Provide the [X, Y] coordinate of the cell's center where the given text is located.  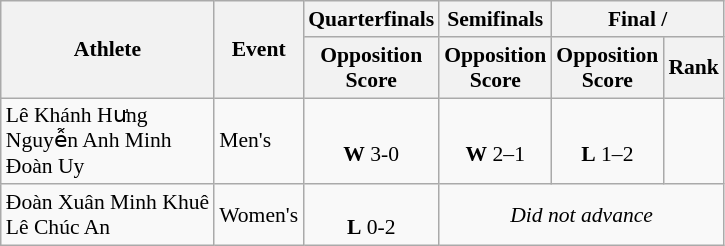
Athlete [108, 50]
W 2–1 [495, 142]
Lê Khánh HưngNguyễn Anh MinhĐoàn Uy [108, 142]
Đoàn Xuân Minh KhuêLê Chúc An [108, 216]
Women's [258, 216]
Semifinals [495, 19]
Quarterfinals [371, 19]
W 3-0 [371, 142]
Rank [694, 68]
Did not advance [582, 216]
Men's [258, 142]
L 0-2 [371, 216]
L 1–2 [607, 142]
Final / [638, 19]
Event [258, 50]
